Search for the cell housing the specified text and yield its [x, y] center coordinate. 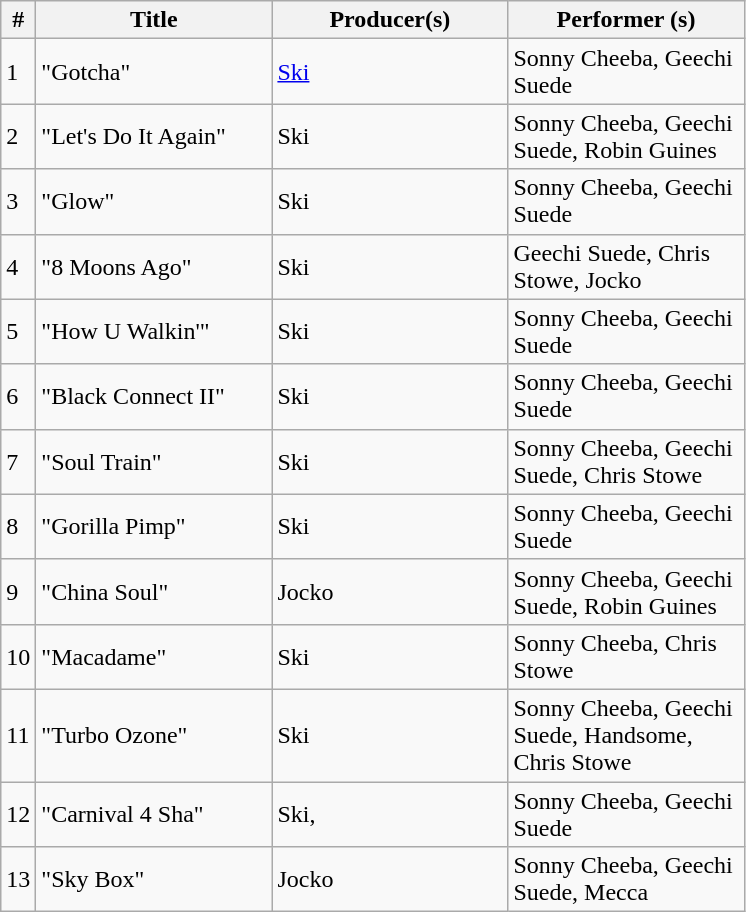
8 [18, 526]
Ski, [390, 814]
Sonny Cheeba, Geechi Suede, Chris Stowe [626, 462]
"Soul Train" [154, 462]
Performer (s) [626, 20]
12 [18, 814]
Title [154, 20]
4 [18, 266]
"Sky Box" [154, 880]
Sonny Cheeba, Geechi Suede, Handsome, Chris Stowe [626, 735]
10 [18, 656]
"Black Connect II" [154, 396]
"Turbo Ozone" [154, 735]
6 [18, 396]
Sonny Cheeba, Geechi Suede, Mecca [626, 880]
1 [18, 72]
2 [18, 136]
3 [18, 202]
Geechi Suede, Chris Stowe, Jocko [626, 266]
11 [18, 735]
"Let's Do It Again" [154, 136]
"Gotcha" [154, 72]
"Carnival 4 Sha" [154, 814]
"Gorilla Pimp" [154, 526]
Sonny Cheeba, Chris Stowe [626, 656]
"Glow" [154, 202]
# [18, 20]
"Macadame" [154, 656]
5 [18, 332]
"8 Moons Ago" [154, 266]
Producer(s) [390, 20]
9 [18, 592]
13 [18, 880]
"How U Walkin'" [154, 332]
7 [18, 462]
"China Soul" [154, 592]
